Return the (x, y) coordinate for the center point of the cell that contains the specified text.  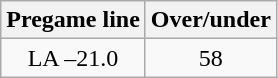
LA –21.0 (74, 58)
Over/under (210, 20)
Pregame line (74, 20)
58 (210, 58)
